Determine the (X, Y) coordinate at the center of the cell enclosing the given text.  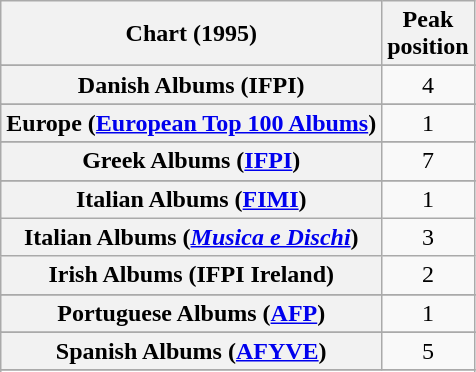
Irish Albums (IFPI Ireland) (192, 275)
Greek Albums (IFPI) (192, 161)
5 (428, 351)
7 (428, 161)
Portuguese Albums (AFP) (192, 313)
4 (428, 85)
Europe (European Top 100 Albums) (192, 123)
Spanish Albums (AFYVE) (192, 351)
Chart (1995) (192, 34)
2 (428, 275)
Italian Albums (FIMI) (192, 199)
Peakposition (428, 34)
Danish Albums (IFPI) (192, 85)
3 (428, 237)
Italian Albums (Musica e Dischi) (192, 237)
